Search for the cell housing the specified text and yield its [x, y] center coordinate. 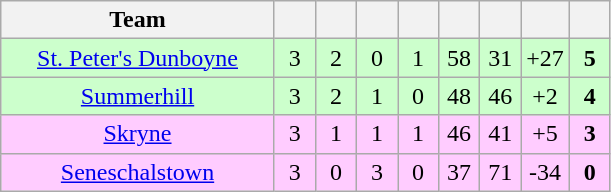
58 [460, 58]
-34 [546, 172]
5 [590, 58]
48 [460, 96]
+27 [546, 58]
37 [460, 172]
+2 [546, 96]
31 [500, 58]
+5 [546, 134]
Summerhill [138, 96]
Skryne [138, 134]
41 [500, 134]
Seneschalstown [138, 172]
71 [500, 172]
4 [590, 96]
Team [138, 20]
St. Peter's Dunboyne [138, 58]
